Output the (x, y) coordinate of the center of the cell containing the given text.  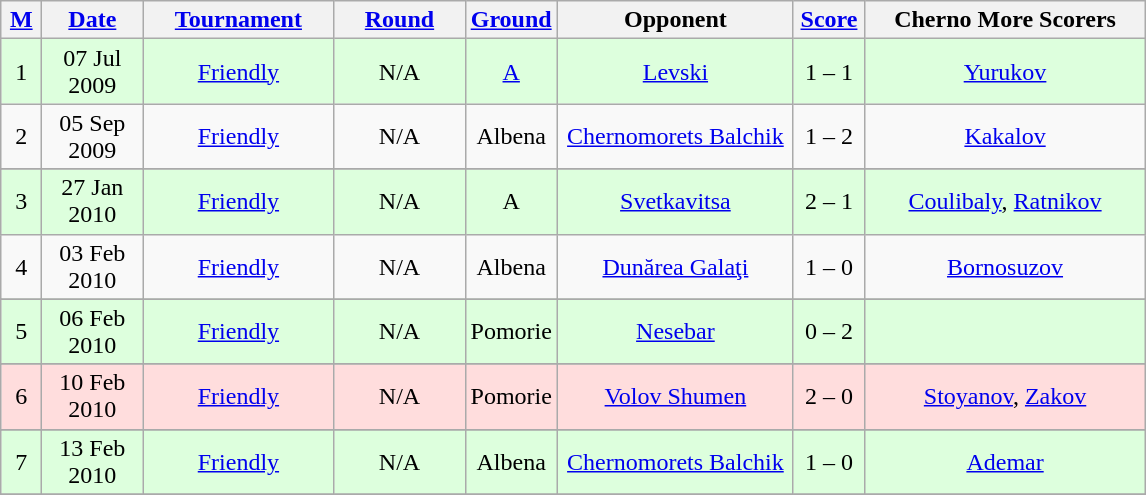
7 (22, 462)
Dunărea Galaţi (675, 266)
Coulibaly, Ratnikov (1006, 202)
06 Feb 2010 (92, 332)
Volov Shumen (675, 396)
10 Feb 2010 (92, 396)
27 Jan 2010 (92, 202)
0 – 2 (828, 332)
Ademar (1006, 462)
Tournament (238, 20)
07 Jul 2009 (92, 72)
Cherno More Scorers (1006, 20)
1 – 2 (828, 136)
Kakalov (1006, 136)
2 – 0 (828, 396)
03 Feb 2010 (92, 266)
1 (22, 72)
05 Sep 2009 (92, 136)
2 (22, 136)
3 (22, 202)
4 (22, 266)
Stoyanov, Zakov (1006, 396)
13 Feb 2010 (92, 462)
Bornosuzov (1006, 266)
1 – 1 (828, 72)
Opponent (675, 20)
Levski (675, 72)
Nesebar (675, 332)
M (22, 20)
5 (22, 332)
Round (400, 20)
2 – 1 (828, 202)
6 (22, 396)
Date (92, 20)
Svetkavitsa (675, 202)
Score (828, 20)
Ground (511, 20)
Yurukov (1006, 72)
